Pinpoint the cell where the given text exists, returning its (X, Y) midpoint coordinate. 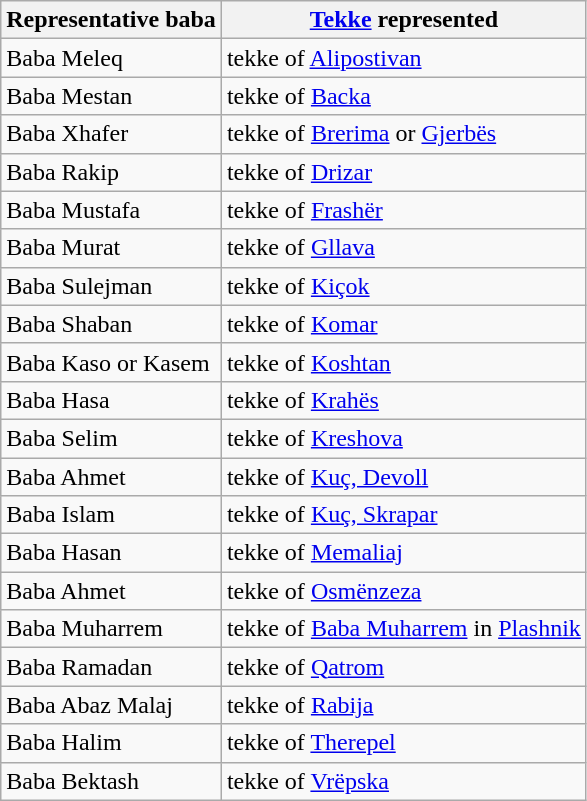
Baba Mustafa (112, 210)
tekke of Alipostivan (404, 58)
Baba Selim (112, 438)
Baba Rakip (112, 172)
tekke of Frashër (404, 210)
tekke of Backa (404, 96)
tekke of Kuç, Skrapar (404, 515)
tekke of Osmënzeza (404, 591)
tekke of Qatrom (404, 667)
tekke of Krahës (404, 400)
Baba Ramadan (112, 667)
Baba Shaban (112, 324)
tekke of Kreshova (404, 438)
tekke of Drizar (404, 172)
tekke of Therepel (404, 743)
Baba Abaz Malaj (112, 705)
Baba Meleq (112, 58)
Baba Islam (112, 515)
Baba Xhafer (112, 134)
Baba Halim (112, 743)
tekke of Kuç, Devoll (404, 477)
tekke of Gllava (404, 248)
Baba Mestan (112, 96)
tekke of Baba Muharrem in Plashnik (404, 629)
Baba Hasan (112, 553)
tekke of Koshtan (404, 362)
Baba Sulejman (112, 286)
tekke of Brerima or Gjerbës (404, 134)
Tekke represented (404, 20)
Baba Bektash (112, 781)
tekke of Komar (404, 324)
tekke of Memaliaj (404, 553)
tekke of Rabija (404, 705)
Baba Muharrem (112, 629)
Baba Murat (112, 248)
tekke of Vrëpska (404, 781)
tekke of Kiçok (404, 286)
Baba Kaso or Kasem (112, 362)
Representative baba (112, 20)
Baba Hasa (112, 400)
